Detect which cell encompasses the target text, then output its [X, Y] center coordinate. 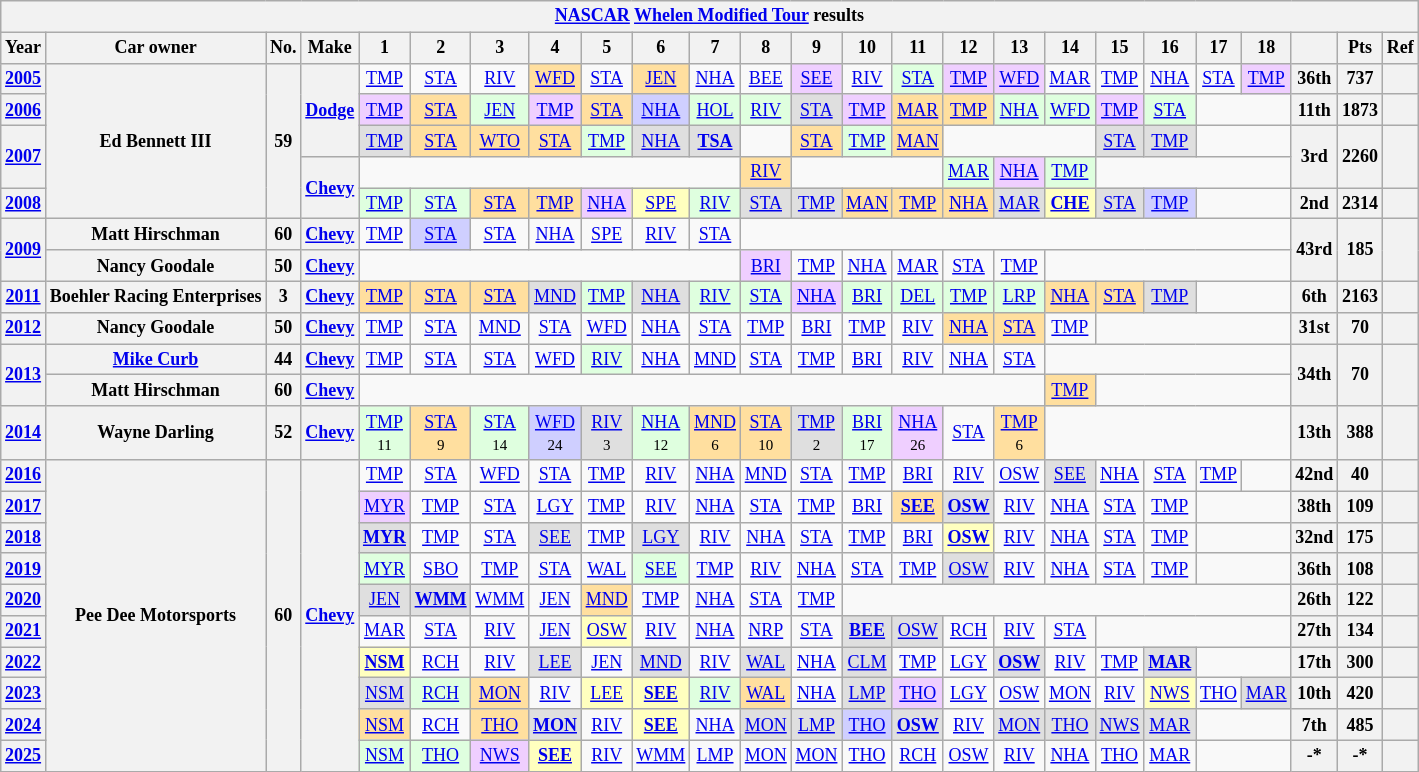
Mike Curb [155, 360]
2007 [24, 156]
Car owner [155, 48]
43rd [1314, 250]
CLM [868, 662]
2018 [24, 538]
Pts [1360, 48]
42nd [1314, 476]
5 [606, 48]
31st [1314, 328]
HOL [716, 110]
15 [1120, 48]
STA10 [766, 433]
17 [1219, 48]
Dodge [330, 110]
2017 [24, 506]
2 [440, 48]
RIV3 [606, 433]
1 [385, 48]
9 [816, 48]
7 [716, 48]
2nd [1314, 204]
2022 [24, 662]
12 [968, 48]
2314 [1360, 204]
8 [766, 48]
388 [1360, 433]
2006 [24, 110]
BRI17 [868, 433]
14 [1070, 48]
737 [1360, 78]
2025 [24, 756]
485 [1360, 724]
32nd [1314, 538]
4 [556, 48]
CHE [1070, 204]
NHA26 [918, 433]
2011 [24, 296]
10 [868, 48]
59 [284, 141]
17th [1314, 662]
34th [1314, 375]
Boehler Racing Enterprises [155, 296]
3rd [1314, 156]
Wayne Darling [155, 433]
2008 [24, 204]
Pee Dee Motorsports [155, 616]
420 [1360, 694]
108 [1360, 568]
DEL [918, 296]
2005 [24, 78]
2024 [24, 724]
2163 [1360, 296]
13 [1020, 48]
7th [1314, 724]
No. [284, 48]
2023 [24, 694]
16 [1170, 48]
6 [661, 48]
STA9 [440, 433]
52 [284, 433]
18 [1266, 48]
WFD24 [556, 433]
185 [1360, 250]
122 [1360, 600]
MND6 [716, 433]
STA14 [500, 433]
TMP6 [1020, 433]
26th [1314, 600]
LRP [1020, 296]
Ed Bennett III [155, 141]
109 [1360, 506]
2014 [24, 433]
44 [284, 360]
2021 [24, 632]
38th [1314, 506]
Make [330, 48]
2260 [1360, 156]
Ref [1400, 48]
13th [1314, 433]
1873 [1360, 110]
WTO [500, 140]
40 [1360, 476]
TMP2 [816, 433]
NRP [766, 632]
2013 [24, 375]
11th [1314, 110]
SBO [440, 568]
27th [1314, 632]
2019 [24, 568]
NASCAR Whelen Modified Tour results [710, 16]
Year [24, 48]
NHA12 [661, 433]
2012 [24, 328]
10th [1314, 694]
134 [1360, 632]
2016 [24, 476]
2009 [24, 250]
300 [1360, 662]
6th [1314, 296]
TMP11 [385, 433]
11 [918, 48]
TSA [716, 140]
175 [1360, 538]
2020 [24, 600]
